Detect which cell encompasses the target text, then output its [X, Y] center coordinate. 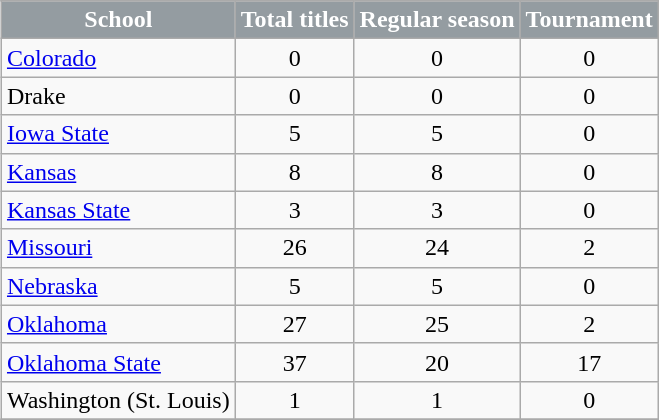
Washington (St. Louis) [118, 400]
Tournament [589, 20]
25 [437, 324]
School [118, 20]
Oklahoma [118, 324]
27 [294, 324]
Total titles [294, 20]
37 [294, 362]
Missouri [118, 248]
Colorado [118, 58]
Nebraska [118, 286]
Drake [118, 96]
Iowa State [118, 134]
17 [589, 362]
24 [437, 248]
Kansas State [118, 210]
26 [294, 248]
Kansas [118, 172]
Oklahoma State [118, 362]
Regular season [437, 20]
20 [437, 362]
